For the text-containing cell, return its midpoint in [X, Y] coordinate format. 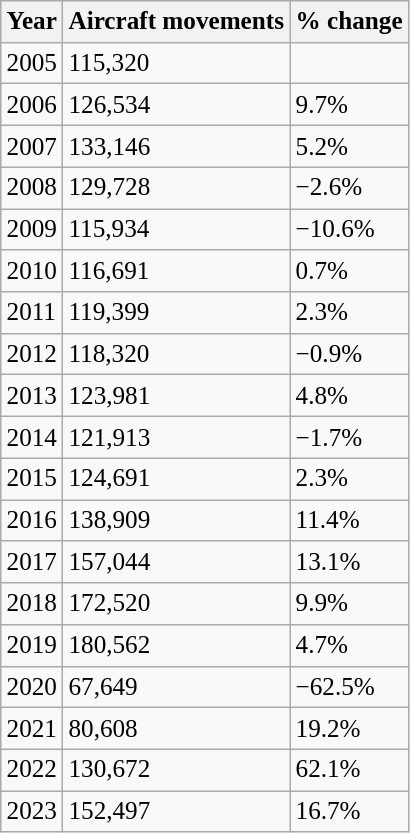
180,562 [176, 645]
157,044 [176, 562]
2022 [32, 770]
116,691 [176, 271]
2015 [32, 479]
−10.6% [350, 229]
−0.9% [350, 354]
115,320 [176, 63]
11.4% [350, 520]
123,981 [176, 396]
130,672 [176, 770]
2008 [32, 188]
2006 [32, 105]
2007 [32, 146]
115,934 [176, 229]
67,649 [176, 687]
−2.6% [350, 188]
172,520 [176, 604]
4.7% [350, 645]
62.1% [350, 770]
2023 [32, 812]
9.7% [350, 105]
126,534 [176, 105]
% change [350, 22]
19.2% [350, 728]
2017 [32, 562]
9.9% [350, 604]
118,320 [176, 354]
2018 [32, 604]
2011 [32, 313]
2020 [32, 687]
Year [32, 22]
2010 [32, 271]
2009 [32, 229]
152,497 [176, 812]
2012 [32, 354]
119,399 [176, 313]
133,146 [176, 146]
138,909 [176, 520]
2013 [32, 396]
−62.5% [350, 687]
80,608 [176, 728]
Aircraft movements [176, 22]
2021 [32, 728]
0.7% [350, 271]
4.8% [350, 396]
5.2% [350, 146]
124,691 [176, 479]
129,728 [176, 188]
−1.7% [350, 437]
13.1% [350, 562]
2019 [32, 645]
121,913 [176, 437]
2005 [32, 63]
2016 [32, 520]
16.7% [350, 812]
2014 [32, 437]
